From the cell containing the given text, extract its center point as [x, y] coordinate. 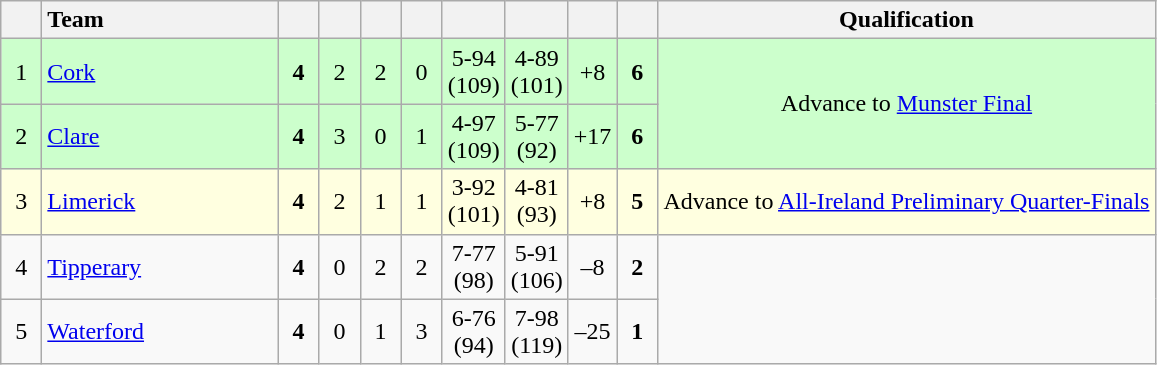
4-97 (109) [474, 136]
–8 [592, 266]
5-94 (109) [474, 72]
4-81 (93) [536, 202]
6-76 (94) [474, 332]
4-89 (101) [536, 72]
5-77 (92) [536, 136]
Cork [160, 72]
Tipperary [160, 266]
7-98 (119) [536, 332]
Advance to Munster Final [906, 104]
Qualification [906, 20]
+17 [592, 136]
3-92 (101) [474, 202]
Team [160, 20]
Waterford [160, 332]
Limerick [160, 202]
7-77 (98) [474, 266]
Clare [160, 136]
5-91 (106) [536, 266]
Advance to All-Ireland Preliminary Quarter-Finals [906, 202]
–25 [592, 332]
